Identify which cell holds the provided text, then report its [X, Y] central coordinate. 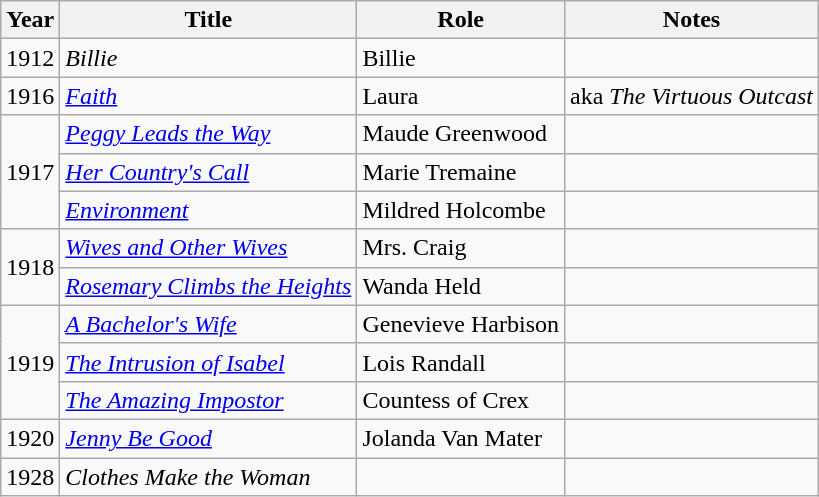
Wanda Held [461, 286]
1917 [30, 172]
Peggy Leads the Way [208, 134]
1928 [30, 477]
Mildred Holcombe [461, 210]
Jolanda Van Mater [461, 438]
Laura [461, 96]
Marie Tremaine [461, 172]
Notes [692, 20]
Title [208, 20]
Role [461, 20]
The Intrusion of Isabel [208, 362]
Lois Randall [461, 362]
Faith [208, 96]
Year [30, 20]
Rosemary Climbs the Heights [208, 286]
Mrs. Craig [461, 248]
A Bachelor's Wife [208, 324]
1919 [30, 362]
The Amazing Impostor [208, 400]
1912 [30, 58]
Countess of Crex [461, 400]
Clothes Make the Woman [208, 477]
aka The Virtuous Outcast [692, 96]
1920 [30, 438]
Maude Greenwood [461, 134]
1918 [30, 267]
Jenny Be Good [208, 438]
Genevieve Harbison [461, 324]
Wives and Other Wives [208, 248]
Her Country's Call [208, 172]
1916 [30, 96]
Environment [208, 210]
